Return (X, Y) of the center of cell containing provided text 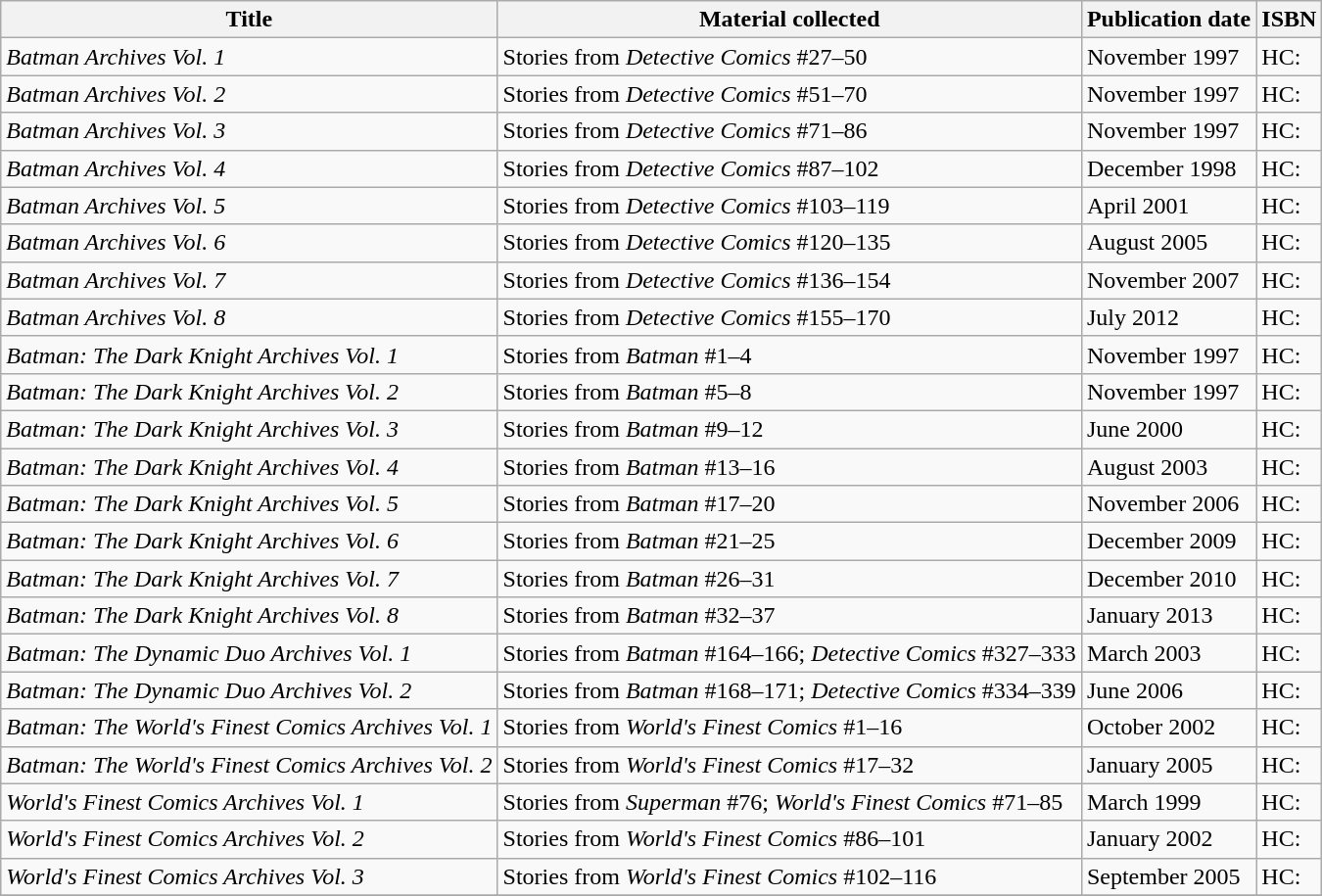
Batman: The Dark Knight Archives Vol. 6 (249, 542)
January 2013 (1168, 616)
Batman: The Dark Knight Archives Vol. 8 (249, 616)
Batman: The Dynamic Duo Archives Vol. 2 (249, 690)
Material collected (789, 20)
April 2001 (1168, 206)
Stories from Batman #13–16 (789, 467)
November 2006 (1168, 504)
Title (249, 20)
October 2002 (1168, 728)
Batman: The Dynamic Duo Archives Vol. 1 (249, 653)
June 2000 (1168, 429)
Stories from Detective Comics #87–102 (789, 168)
December 2009 (1168, 542)
Batman: The Dark Knight Archives Vol. 7 (249, 579)
Stories from Batman #164–166; Detective Comics #327–333 (789, 653)
Batman Archives Vol. 5 (249, 206)
Stories from World's Finest Comics #17–32 (789, 765)
September 2005 (1168, 876)
Batman Archives Vol. 6 (249, 243)
March 1999 (1168, 802)
Batman Archives Vol. 8 (249, 317)
Stories from Batman #9–12 (789, 429)
ISBN (1289, 20)
Batman: The World's Finest Comics Archives Vol. 1 (249, 728)
Stories from Batman #168–171; Detective Comics #334–339 (789, 690)
January 2005 (1168, 765)
Stories from Detective Comics #136–154 (789, 280)
August 2003 (1168, 467)
Batman: The Dark Knight Archives Vol. 4 (249, 467)
Batman: The Dark Knight Archives Vol. 3 (249, 429)
Stories from World's Finest Comics #86–101 (789, 839)
Stories from Batman #17–20 (789, 504)
March 2003 (1168, 653)
Stories from Batman #26–31 (789, 579)
World's Finest Comics Archives Vol. 1 (249, 802)
Stories from Detective Comics #51–70 (789, 94)
November 2007 (1168, 280)
Stories from Detective Comics #27–50 (789, 57)
July 2012 (1168, 317)
Stories from Superman #76; World's Finest Comics #71–85 (789, 802)
Stories from Batman #1–4 (789, 354)
Batman: The Dark Knight Archives Vol. 2 (249, 392)
January 2002 (1168, 839)
Batman: The Dark Knight Archives Vol. 1 (249, 354)
World's Finest Comics Archives Vol. 2 (249, 839)
December 1998 (1168, 168)
Batman Archives Vol. 7 (249, 280)
Stories from Batman #32–37 (789, 616)
Stories from Detective Comics #71–86 (789, 131)
Batman: The World's Finest Comics Archives Vol. 2 (249, 765)
June 2006 (1168, 690)
Stories from Batman #5–8 (789, 392)
Batman Archives Vol. 3 (249, 131)
December 2010 (1168, 579)
Stories from Detective Comics #103–119 (789, 206)
Stories from Detective Comics #155–170 (789, 317)
August 2005 (1168, 243)
Stories from Detective Comics #120–135 (789, 243)
Batman Archives Vol. 2 (249, 94)
Stories from World's Finest Comics #102–116 (789, 876)
Publication date (1168, 20)
Stories from Batman #21–25 (789, 542)
Batman: The Dark Knight Archives Vol. 5 (249, 504)
Batman Archives Vol. 1 (249, 57)
Batman Archives Vol. 4 (249, 168)
World's Finest Comics Archives Vol. 3 (249, 876)
Stories from World's Finest Comics #1–16 (789, 728)
